From the cell containing the given text, extract its center point as (X, Y) coordinate. 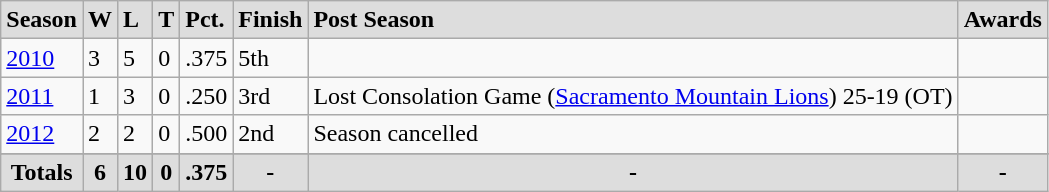
Lost Consolation Game (Sacramento Mountain Lions) 25-19 (OT) (633, 96)
Totals (42, 172)
Season (42, 20)
5th (270, 58)
L (136, 20)
5 (136, 58)
2012 (42, 134)
2nd (270, 134)
Season cancelled (633, 134)
Finish (270, 20)
2010 (42, 58)
.500 (206, 134)
Pct. (206, 20)
W (100, 20)
T (166, 20)
10 (136, 172)
Post Season (633, 20)
1 (100, 96)
.250 (206, 96)
2011 (42, 96)
6 (100, 172)
Awards (1002, 20)
3rd (270, 96)
